Return [X, Y] of the center of cell containing provided text 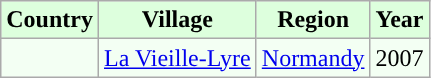
Year [400, 20]
2007 [400, 58]
La Vieille-Lyre [177, 58]
Region [313, 20]
Country [50, 20]
Village [177, 20]
Normandy [313, 58]
